Capture the cell that displays the provided text and extract its (X, Y) central coordinate. 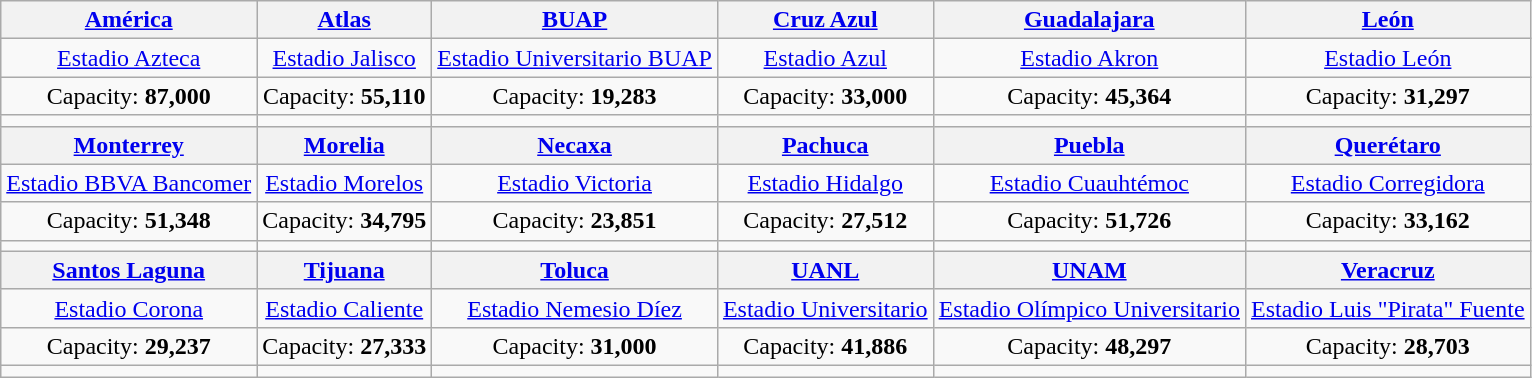
Capacity: 34,795 (344, 221)
Estadio Universitario (825, 308)
Capacity: 51,348 (129, 221)
Capacity: 51,726 (1089, 221)
UNAM (1089, 270)
Pachuca (825, 145)
Estadio Nemesio Díez (575, 308)
Capacity: 87,000 (129, 96)
Estadio Akron (1089, 58)
Estadio León (1388, 58)
Estadio Corona (129, 308)
UANL (825, 270)
Santos Laguna (129, 270)
León (1388, 20)
Puebla (1089, 145)
Capacity: 27,333 (344, 346)
Estadio Cuauhtémoc (1089, 183)
Estadio Corregidora (1388, 183)
Morelia (344, 145)
Capacity: 19,283 (575, 96)
Necaxa (575, 145)
Capacity: 27,512 (825, 221)
Querétaro (1388, 145)
Estadio Luis "Pirata" Fuente (1388, 308)
Estadio Universitario BUAP (575, 58)
Capacity: 31,297 (1388, 96)
América (129, 20)
Estadio Azteca (129, 58)
Capacity: 33,162 (1388, 221)
BUAP (575, 20)
Estadio BBVA Bancomer (129, 183)
Veracruz (1388, 270)
Capacity: 41,886 (825, 346)
Estadio Hidalgo (825, 183)
Capacity: 45,364 (1089, 96)
Toluca (575, 270)
Capacity: 29,237 (129, 346)
Tijuana (344, 270)
Capacity: 33,000 (825, 96)
Capacity: 23,851 (575, 221)
Estadio Victoria (575, 183)
Estadio Olímpico Universitario (1089, 308)
Capacity: 48,297 (1089, 346)
Estadio Azul (825, 58)
Estadio Jalisco (344, 58)
Capacity: 55,110 (344, 96)
Atlas (344, 20)
Capacity: 28,703 (1388, 346)
Estadio Caliente (344, 308)
Cruz Azul (825, 20)
Capacity: 31,000 (575, 346)
Monterrey (129, 145)
Estadio Morelos (344, 183)
Guadalajara (1089, 20)
